Detect which cell encompasses the target text, then output its (X, Y) center coordinate. 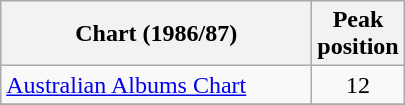
Peakposition (358, 34)
Chart (1986/87) (156, 34)
Australian Albums Chart (156, 85)
12 (358, 85)
